Detect which cell encompasses the target text, then output its [x, y] center coordinate. 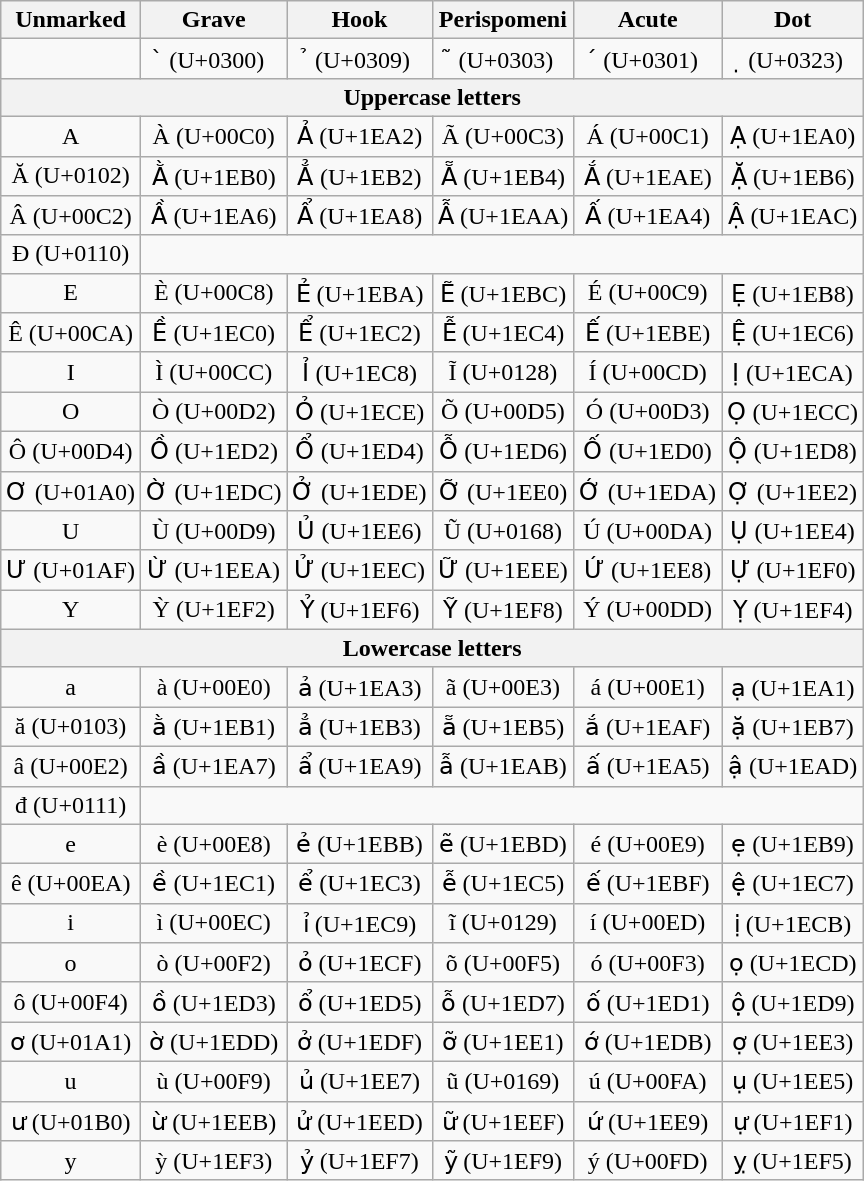
ự (U+1EF1) [793, 1121]
̉ (U+0309) [360, 59]
Ớ (U+1EDA) [648, 491]
ử (U+1EED) [360, 1121]
Ỳ (U+1EF2) [214, 610]
ấ (U+1EA5) [648, 766]
é (U+00E9) [648, 844]
Á (U+00C1) [648, 136]
Ọ (U+1ECC) [793, 412]
Ổ (U+1ED4) [360, 451]
Ẳ (U+1EB2) [360, 176]
ẽ (U+1EBD) [503, 844]
ư (U+01B0) [71, 1121]
ì (U+00EC) [214, 923]
Ồ (U+1ED2) [214, 451]
Ý (U+00DD) [648, 610]
Ơ (U+01A0) [71, 491]
Ẫ (U+1EAA) [503, 216]
ẳ (U+1EB3) [360, 727]
ỳ (U+1EF3) [214, 1161]
y [71, 1161]
Ễ (U+1EC4) [503, 333]
Ỉ (U+1EC8) [360, 372]
Ủ (U+1EE6) [360, 531]
ỗ (U+1ED7) [503, 1002]
ô (U+00F4) [71, 1002]
́ (U+0301) [648, 59]
Õ (U+00D5) [503, 412]
ể (U+1EC3) [360, 884]
Ỡ (U+1EE0) [503, 491]
ợ (U+1EE3) [793, 1042]
ỷ (U+1EF7) [360, 1161]
ễ (U+1EC5) [503, 884]
i [71, 923]
ã (U+00E3) [503, 687]
ù (U+00F9) [214, 1081]
ú (U+00FA) [648, 1081]
Ữ (U+1EEE) [503, 570]
É (U+00C9) [648, 293]
Ậ (U+1EAC) [793, 216]
Ố (U+1ED0) [648, 451]
ụ (U+1EE5) [793, 1081]
đ (U+0111) [71, 805]
Ẻ (U+1EBA) [360, 293]
Y [71, 610]
Ờ (U+1EDC) [214, 491]
̀ (U+0300) [214, 59]
ẹ (U+1EB9) [793, 844]
o [71, 963]
Ẩ (U+1EA8) [360, 216]
Ợ (U+1EE2) [793, 491]
ị (U+1ECB) [793, 923]
ả (U+1EA3) [360, 687]
ổ (U+1ED5) [360, 1002]
ở (U+1EDF) [360, 1042]
Ệ (U+1EC6) [793, 333]
ý (U+00FD) [648, 1161]
ữ (U+1EEF) [503, 1121]
Ả (U+1EA2) [360, 136]
Ỵ (U+1EF4) [793, 610]
U [71, 531]
Lowercase letters [432, 648]
Ử (U+1EEC) [360, 570]
Ư (U+01AF) [71, 570]
u [71, 1081]
a [71, 687]
e [71, 844]
Ỹ (U+1EF8) [503, 610]
ằ (U+1EB1) [214, 727]
ệ (U+1EC7) [793, 884]
I [71, 372]
è (U+00E8) [214, 844]
Unmarked [71, 20]
Acute [648, 20]
ẻ (U+1EBB) [360, 844]
Đ (U+0110) [71, 254]
È (U+00C8) [214, 293]
Perispomeni [503, 20]
ỡ (U+1EE1) [503, 1042]
Ỗ (U+1ED6) [503, 451]
à (U+00E0) [214, 687]
̣ (U+0323) [793, 59]
Ũ (U+0168) [503, 531]
ĩ (U+0129) [503, 923]
ạ (U+1EA1) [793, 687]
Ề (U+1EC0) [214, 333]
Â (U+00C2) [71, 216]
Uppercase letters [432, 97]
ủ (U+1EE7) [360, 1081]
ũ (U+0169) [503, 1081]
ộ (U+1ED9) [793, 1002]
ỉ (U+1EC9) [360, 923]
ồ (U+1ED3) [214, 1002]
A [71, 136]
Ụ (U+1EE4) [793, 531]
Ă (U+0102) [71, 176]
Ế (U+1EBE) [648, 333]
Ĩ (U+0128) [503, 372]
ắ (U+1EAF) [648, 727]
ố (U+1ED1) [648, 1002]
Ấ (U+1EA4) [648, 216]
ỏ (U+1ECF) [360, 963]
Ể (U+1EC2) [360, 333]
Ù (U+00D9) [214, 531]
Ạ (U+1EA0) [793, 136]
ẵ (U+1EB5) [503, 727]
Ỏ (U+1ECE) [360, 412]
í (U+00ED) [648, 923]
Ắ (U+1EAE) [648, 176]
ậ (U+1EAD) [793, 766]
Ú (U+00DA) [648, 531]
Ầ (U+1EA6) [214, 216]
Ã (U+00C3) [503, 136]
ẩ (U+1EA9) [360, 766]
á (U+00E1) [648, 687]
Ở (U+1EDE) [360, 491]
Ô (U+00D4) [71, 451]
ờ (U+1EDD) [214, 1042]
Ừ (U+1EEA) [214, 570]
Hook [360, 20]
Ê (U+00CA) [71, 333]
Ộ (U+1ED8) [793, 451]
Ằ (U+1EB0) [214, 176]
õ (U+00F5) [503, 963]
ầ (U+1EA7) [214, 766]
â (U+00E2) [71, 766]
ă (U+0103) [71, 727]
Ị (U+1ECA) [793, 372]
ế (U+1EBF) [648, 884]
ò (U+00F2) [214, 963]
ề (U+1EC1) [214, 884]
ẫ (U+1EAB) [503, 766]
Ỷ (U+1EF6) [360, 610]
Ì (U+00CC) [214, 372]
O [71, 412]
Ứ (U+1EE8) [648, 570]
ỹ (U+1EF9) [503, 1161]
ó (U+00F3) [648, 963]
ê (U+00EA) [71, 884]
Ẵ (U+1EB4) [503, 176]
ặ (U+1EB7) [793, 727]
Ẽ (U+1EBC) [503, 293]
ứ (U+1EE9) [648, 1121]
Ẹ (U+1EB8) [793, 293]
À (U+00C0) [214, 136]
E [71, 293]
̃ (U+0303) [503, 59]
Grave [214, 20]
ớ (U+1EDB) [648, 1042]
ọ (U+1ECD) [793, 963]
Dot [793, 20]
Ự (U+1EF0) [793, 570]
ỵ (U+1EF5) [793, 1161]
Ặ (U+1EB6) [793, 176]
Ó (U+00D3) [648, 412]
Í (U+00CD) [648, 372]
Ò (U+00D2) [214, 412]
ừ (U+1EEB) [214, 1121]
ơ (U+01A1) [71, 1042]
